Identify which cell holds the provided text, then report its (x, y) central coordinate. 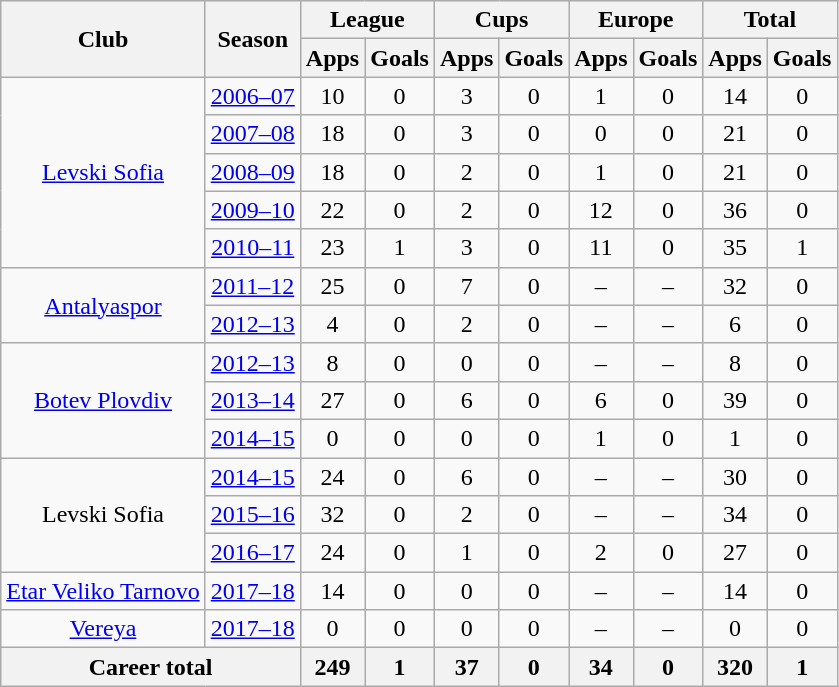
35 (735, 248)
36 (735, 210)
Europe (636, 20)
2010–11 (252, 248)
22 (332, 210)
10 (332, 96)
Etar Veliko Tarnovo (103, 591)
Career total (151, 667)
2008–09 (252, 172)
25 (332, 286)
2016–17 (252, 553)
320 (735, 667)
Season (252, 39)
37 (466, 667)
7 (466, 286)
39 (735, 400)
Club (103, 39)
11 (601, 248)
2011–12 (252, 286)
2009–10 (252, 210)
Total (770, 20)
12 (601, 210)
2006–07 (252, 96)
30 (735, 477)
League (367, 20)
Vereya (103, 629)
2013–14 (252, 400)
Botev Plovdiv (103, 400)
2007–08 (252, 134)
2015–16 (252, 515)
Cups (501, 20)
23 (332, 248)
Antalyaspor (103, 305)
4 (332, 324)
249 (332, 667)
